From the cell containing the given text, extract its center point as (x, y) coordinate. 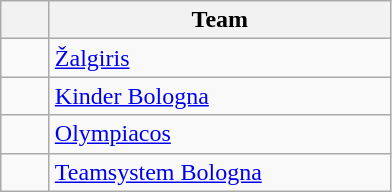
Kinder Bologna (220, 96)
Olympiacos (220, 134)
Žalgiris (220, 58)
Teamsystem Bologna (220, 172)
Team (220, 20)
